Detect which cell encompasses the target text, then output its [x, y] center coordinate. 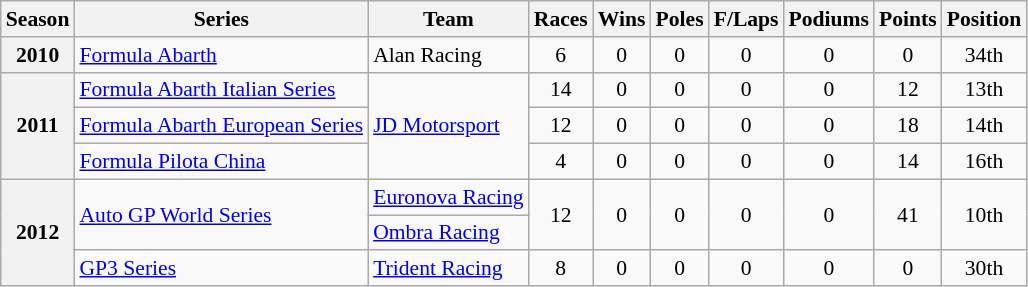
Podiums [830, 19]
Auto GP World Series [221, 214]
16th [984, 162]
Euronova Racing [448, 197]
JD Motorsport [448, 126]
Season [38, 19]
Formula Abarth [221, 55]
8 [561, 269]
10th [984, 214]
F/Laps [746, 19]
6 [561, 55]
Formula Pilota China [221, 162]
4 [561, 162]
Formula Abarth European Series [221, 126]
13th [984, 90]
Wins [622, 19]
Poles [680, 19]
2010 [38, 55]
18 [908, 126]
Points [908, 19]
34th [984, 55]
2011 [38, 126]
2012 [38, 232]
41 [908, 214]
Position [984, 19]
GP3 Series [221, 269]
Series [221, 19]
30th [984, 269]
Formula Abarth Italian Series [221, 90]
Ombra Racing [448, 233]
Team [448, 19]
14th [984, 126]
Alan Racing [448, 55]
Trident Racing [448, 269]
Races [561, 19]
